Determine the [X, Y] coordinate at the center of the cell enclosing the given text.  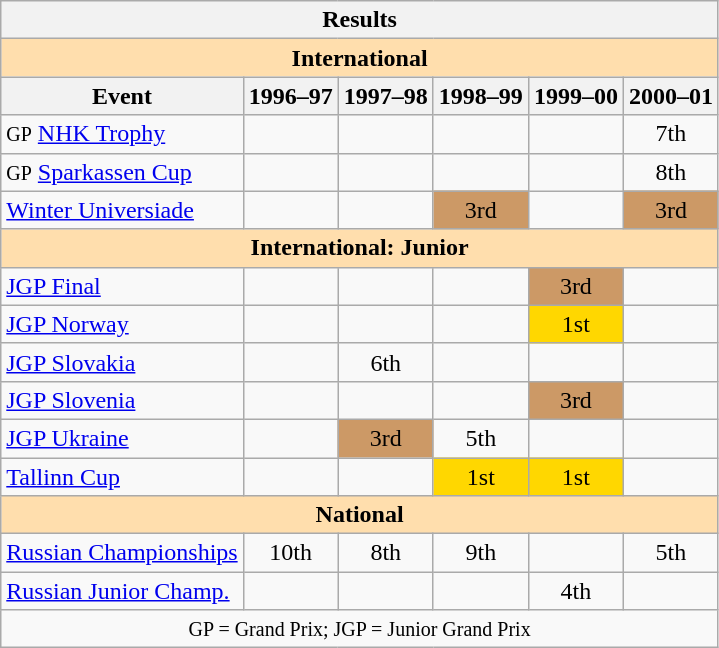
Results [360, 20]
1996–97 [290, 96]
JGP Slovenia [122, 400]
JGP Final [122, 286]
1999–00 [576, 96]
2000–01 [670, 96]
International: Junior [360, 248]
Event [122, 96]
GP Sparkassen Cup [122, 172]
GP = Grand Prix; JGP = Junior Grand Prix [360, 629]
Winter Universiade [122, 210]
GP NHK Trophy [122, 134]
JGP Ukraine [122, 438]
4th [576, 591]
JGP Slovakia [122, 362]
7th [670, 134]
9th [480, 553]
6th [386, 362]
National [360, 515]
1997–98 [386, 96]
Russian Junior Champ. [122, 591]
JGP Norway [122, 324]
Tallinn Cup [122, 477]
Russian Championships [122, 553]
10th [290, 553]
1998–99 [480, 96]
International [360, 58]
